Return the [x, y] coordinate for the center point of the cell that contains the specified text.  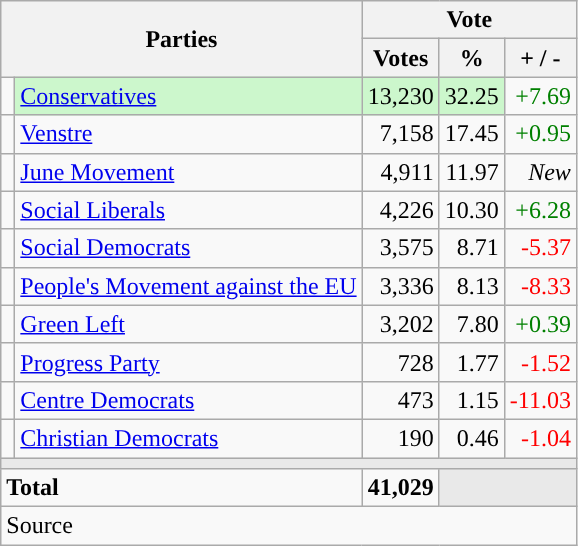
0.46 [472, 438]
Votes [400, 58]
473 [400, 400]
3,202 [400, 324]
4,226 [400, 210]
Social Liberals [188, 210]
June Movement [188, 172]
190 [400, 438]
1.77 [472, 362]
+0.95 [540, 134]
7.80 [472, 324]
-8.33 [540, 286]
Total [182, 488]
+6.28 [540, 210]
Centre Democrats [188, 400]
Green Left [188, 324]
Christian Democrats [188, 438]
32.25 [472, 96]
10.30 [472, 210]
3,575 [400, 248]
7,158 [400, 134]
1.15 [472, 400]
+ / - [540, 58]
-1.52 [540, 362]
4,911 [400, 172]
Social Democrats [188, 248]
728 [400, 362]
8.13 [472, 286]
Conservatives [188, 96]
-5.37 [540, 248]
-11.03 [540, 400]
People's Movement against the EU [188, 286]
Parties [182, 39]
Source [289, 526]
13,230 [400, 96]
3,336 [400, 286]
Progress Party [188, 362]
New [540, 172]
41,029 [400, 488]
17.45 [472, 134]
-1.04 [540, 438]
Venstre [188, 134]
8.71 [472, 248]
+7.69 [540, 96]
11.97 [472, 172]
Vote [469, 20]
+0.39 [540, 324]
% [472, 58]
